Locate the cell with the specified text and output its (x, y) center coordinate. 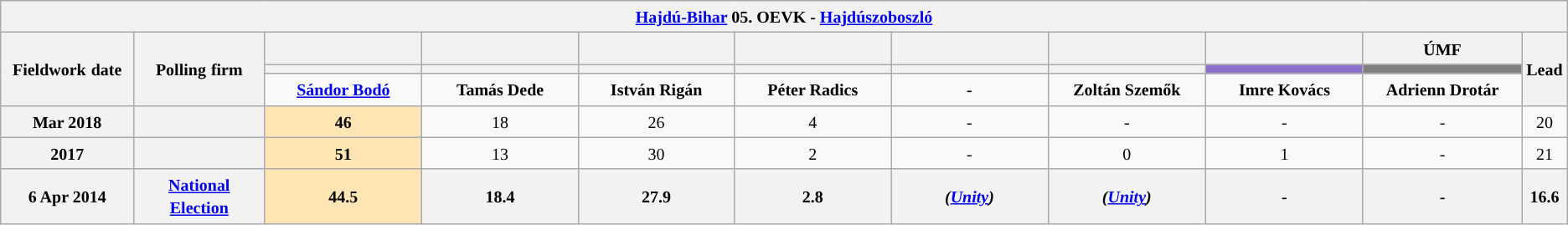
István Rigán (656, 89)
2.8 (812, 196)
27.9 (656, 196)
18.4 (501, 196)
Adrienn Drotár (1442, 89)
2 (812, 153)
46 (343, 121)
Sándor Bodó (343, 89)
16.6 (1545, 196)
4 (812, 121)
2017 (67, 153)
Mar 2018 (67, 121)
Imre Kovács (1285, 89)
26 (656, 121)
30 (656, 153)
Péter Radics (812, 89)
Zoltán Szemők (1127, 89)
Polling firm (199, 69)
Fieldwork date (67, 69)
44.5 (343, 196)
ÚMF (1442, 49)
20 (1545, 121)
21 (1545, 153)
51 (343, 153)
1 (1285, 153)
Tamás Dede (501, 89)
Hajdú-Bihar 05. OEVK - Hajdúszoboszló (784, 17)
National Election (199, 196)
6 Apr 2014 (67, 196)
0 (1127, 153)
Lead (1545, 69)
18 (501, 121)
13 (501, 153)
